For the text-containing cell, return its midpoint in [X, Y] coordinate format. 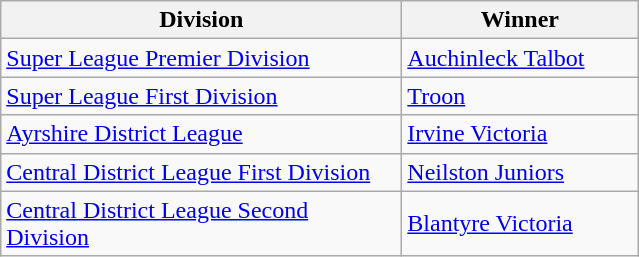
Super League First Division [202, 96]
Irvine Victoria [520, 134]
Auchinleck Talbot [520, 58]
Troon [520, 96]
Neilston Juniors [520, 172]
Central District League First Division [202, 172]
Division [202, 20]
Super League Premier Division [202, 58]
Central District League Second Division [202, 224]
Blantyre Victoria [520, 224]
Winner [520, 20]
Ayrshire District League [202, 134]
